Identify which cell holds the provided text, then report its (X, Y) central coordinate. 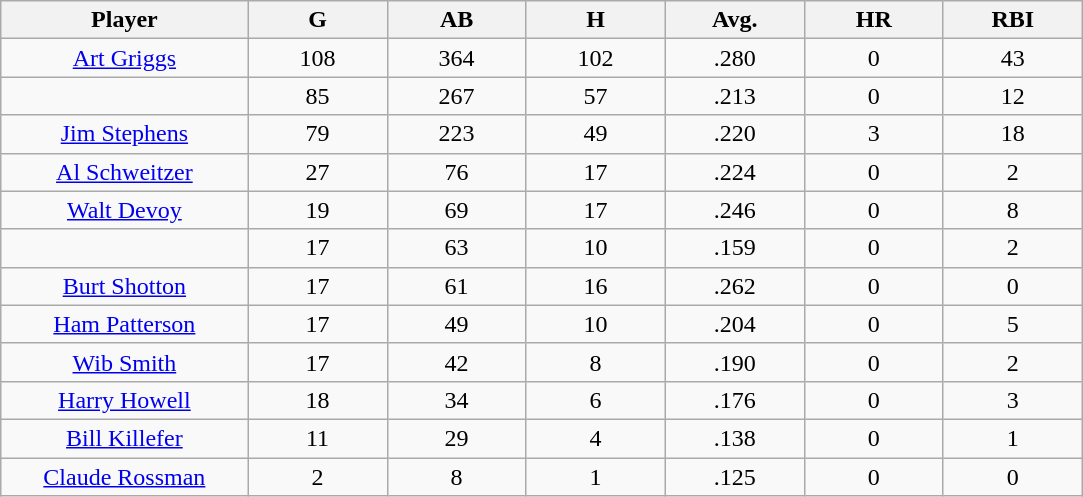
267 (456, 96)
19 (318, 210)
76 (456, 172)
.280 (734, 58)
H (596, 20)
.213 (734, 96)
43 (1012, 58)
Walt Devoy (124, 210)
Player (124, 20)
.224 (734, 172)
108 (318, 58)
79 (318, 134)
Avg. (734, 20)
.204 (734, 324)
34 (456, 400)
57 (596, 96)
AB (456, 20)
.190 (734, 362)
27 (318, 172)
G (318, 20)
69 (456, 210)
4 (596, 438)
85 (318, 96)
102 (596, 58)
63 (456, 248)
61 (456, 286)
42 (456, 362)
RBI (1012, 20)
.138 (734, 438)
6 (596, 400)
Claude Rossman (124, 477)
.262 (734, 286)
.176 (734, 400)
.125 (734, 477)
12 (1012, 96)
Burt Shotton (124, 286)
11 (318, 438)
5 (1012, 324)
.159 (734, 248)
Wib Smith (124, 362)
Jim Stephens (124, 134)
Al Schweitzer (124, 172)
.220 (734, 134)
Harry Howell (124, 400)
.246 (734, 210)
HR (874, 20)
29 (456, 438)
16 (596, 286)
Bill Killefer (124, 438)
223 (456, 134)
Art Griggs (124, 58)
364 (456, 58)
Ham Patterson (124, 324)
